Return (X, Y) of the center of cell containing provided text 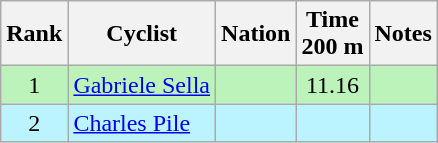
Cyclist (142, 34)
Rank (34, 34)
1 (34, 85)
Charles Pile (142, 123)
11.16 (332, 85)
Time200 m (332, 34)
Nation (256, 34)
2 (34, 123)
Gabriele Sella (142, 85)
Notes (403, 34)
